Output the (x, y) coordinate of the center of the cell containing the given text.  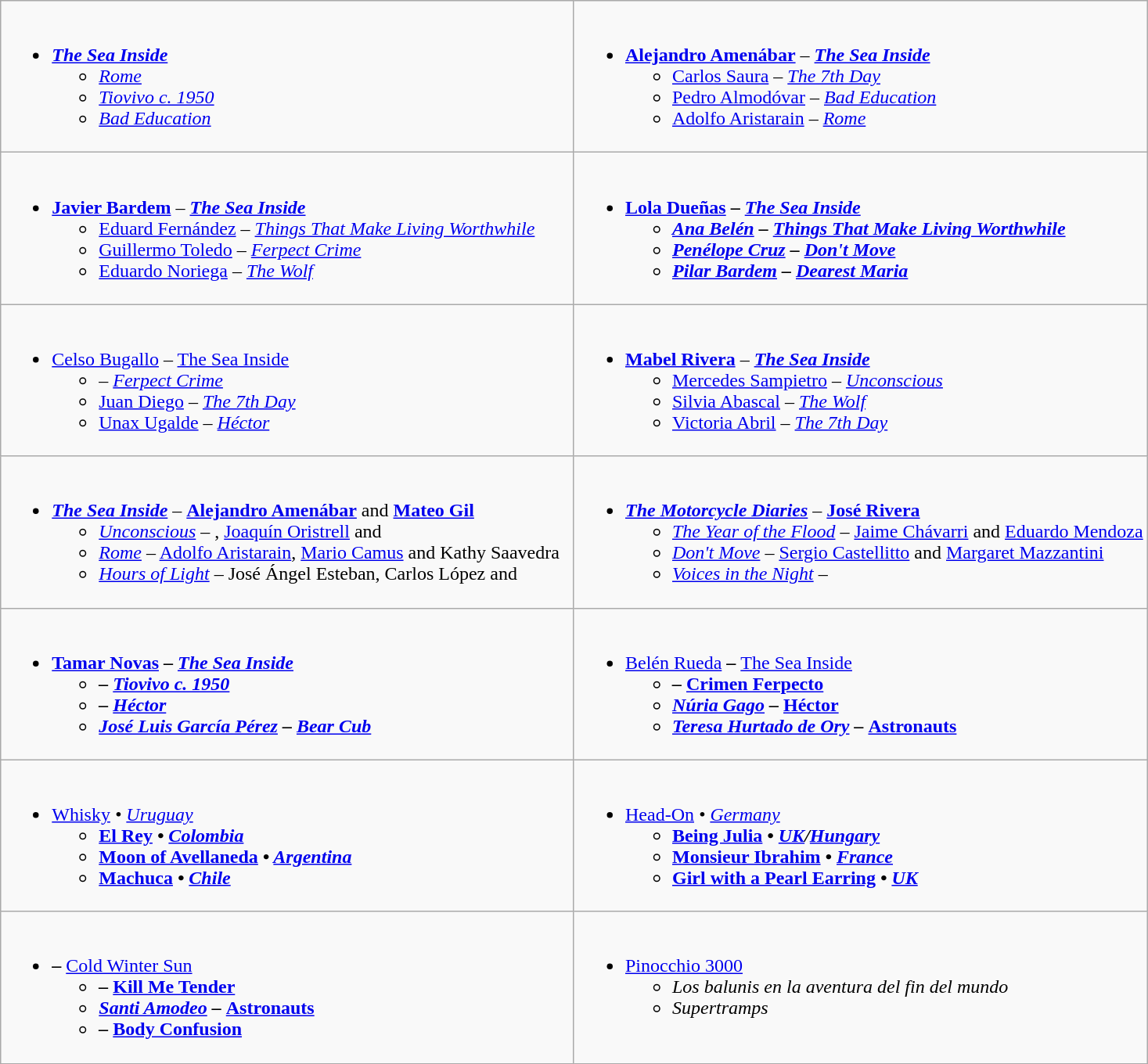
Lola Dueñas – The Sea InsideAna Belén – Things That Make Living WorthwhilePenélope Cruz – Don't MovePilar Bardem – Dearest Maria (861, 228)
The Sea InsideRomeTiovivo c. 1950Bad Education (288, 77)
Alejandro Amenábar – The Sea InsideCarlos Saura – The 7th DayPedro Almodóvar – Bad EducationAdolfo Aristarain – Rome (861, 77)
Celso Bugallo – The Sea Inside – Ferpect CrimeJuan Diego – The 7th DayUnax Ugalde – Héctor (288, 380)
– Cold Winter Sun – Kill Me TenderSanti Amodeo – Astronauts – Body Confusion (288, 987)
Javier Bardem – The Sea InsideEduard Fernández – Things That Make Living WorthwhileGuillermo Toledo – Ferpect CrimeEduardo Noriega – The Wolf (288, 228)
Mabel Rivera – The Sea InsideMercedes Sampietro – UnconsciousSilvia Abascal – The WolfVictoria Abril – The 7th Day (861, 380)
Pinocchio 3000Los balunis en la aventura del fin del mundoSupertramps (861, 987)
Head-On • GermanyBeing Julia • UK/HungaryMonsieur Ibrahim • FranceGirl with a Pearl Earring • UK (861, 836)
Belén Rueda – The Sea Inside – Crimen FerpectoNúria Gago – HéctorTeresa Hurtado de Ory – Astronauts (861, 684)
Tamar Novas – The Sea Inside – Tiovivo c. 1950 – HéctorJosé Luis García Pérez – Bear Cub (288, 684)
Whisky • UruguayEl Rey • ColombiaMoon of Avellaneda • ArgentinaMachuca • Chile (288, 836)
